Extract the [X, Y] coordinate from the center of the cell holding the provided text.  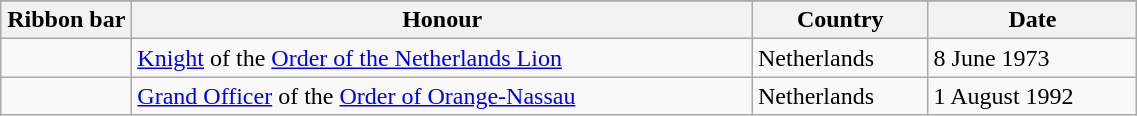
8 June 1973 [1032, 58]
Country [840, 20]
Date [1032, 20]
Ribbon bar [66, 20]
1 August 1992 [1032, 96]
Knight of the Order of the Netherlands Lion [442, 58]
Grand Officer of the Order of Orange-Nassau [442, 96]
Honour [442, 20]
